Scan for the cell matching the given text and deliver its [X, Y] coordinate at center. 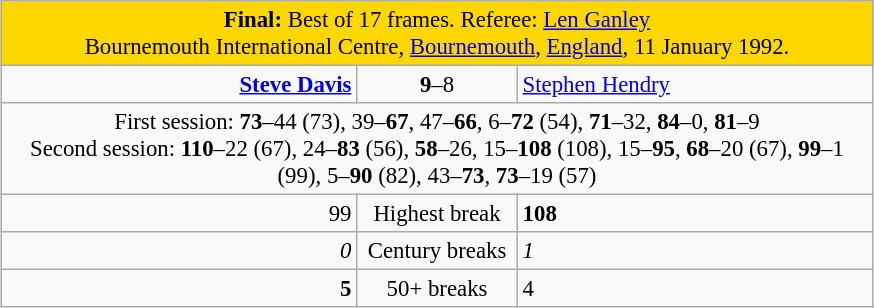
Highest break [438, 214]
5 [179, 289]
99 [179, 214]
0 [179, 251]
1 [695, 251]
Steve Davis [179, 85]
9–8 [438, 85]
50+ breaks [438, 289]
4 [695, 289]
Stephen Hendry [695, 85]
Century breaks [438, 251]
108 [695, 214]
Final: Best of 17 frames. Referee: Len Ganley Bournemouth International Centre, Bournemouth, England, 11 January 1992. [437, 34]
